Provide the [X, Y] coordinate of the cell's center where the given text is located.  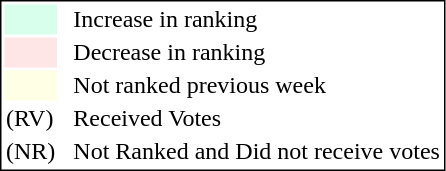
Decrease in ranking [257, 53]
Not ranked previous week [257, 85]
Not Ranked and Did not receive votes [257, 151]
(NR) [30, 151]
Increase in ranking [257, 19]
Received Votes [257, 119]
(RV) [30, 119]
